Return [X, Y] of the center of cell containing provided text 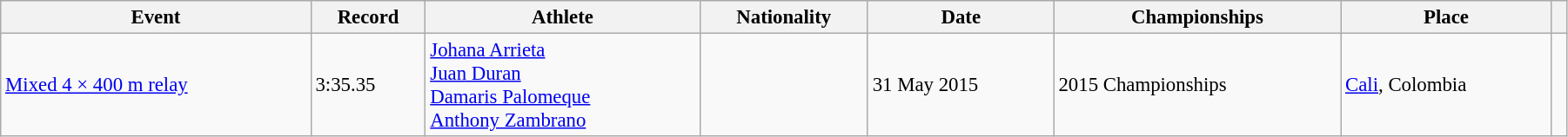
Mixed 4 × 400 m relay [156, 85]
Johana ArrietaJuan DuranDamaris PalomequeAnthony Zambrano [562, 85]
Athlete [562, 17]
Cali, Colombia [1446, 85]
3:35.35 [368, 85]
Event [156, 17]
2015 Championships [1197, 85]
Date [961, 17]
Place [1446, 17]
31 May 2015 [961, 85]
Nationality [783, 17]
Championships [1197, 17]
Record [368, 17]
